Locate the cell with the specified text and output its [X, Y] center coordinate. 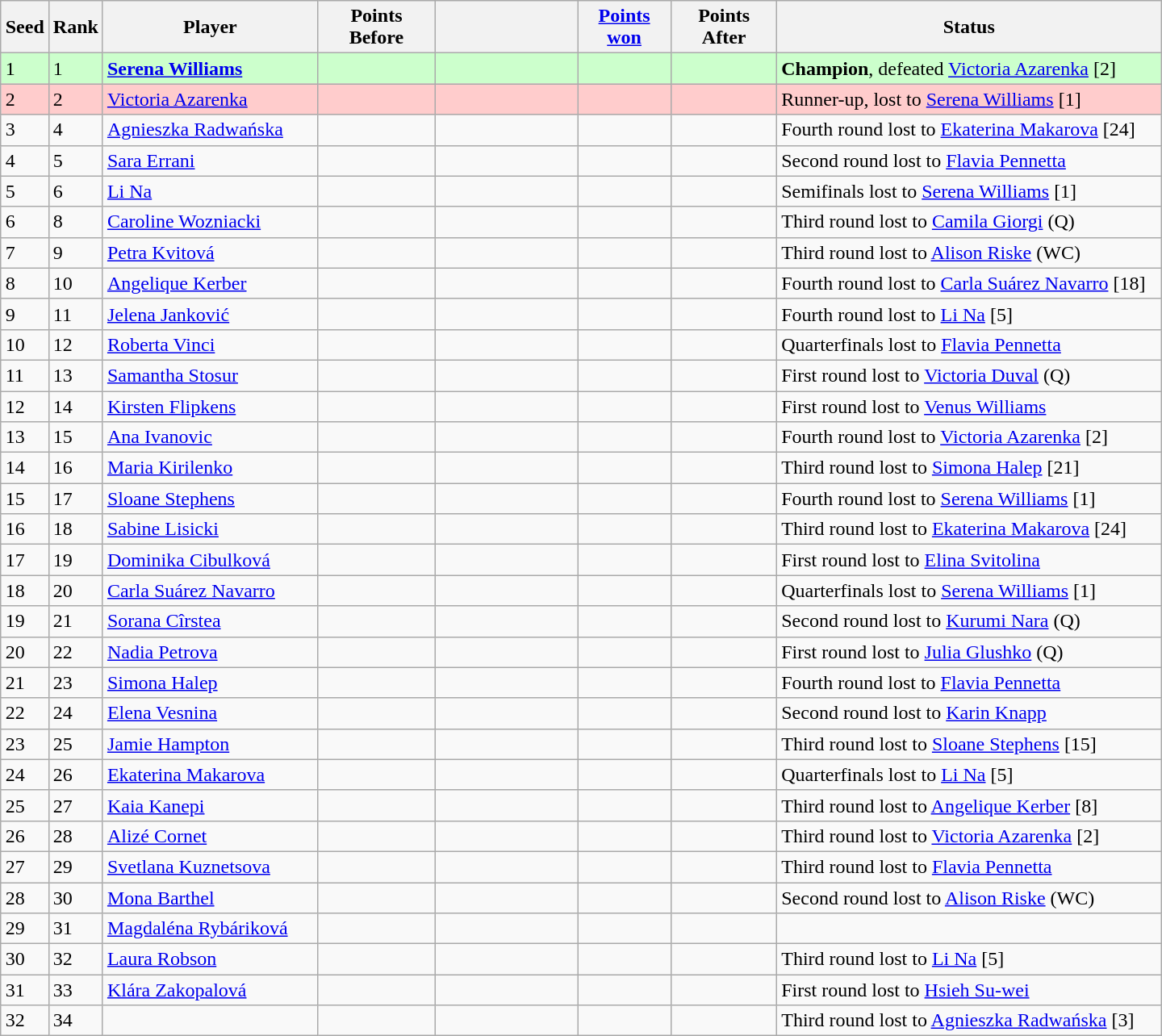
Petra Kvitová [210, 253]
Runner-up, lost to Serena Williams [1] [969, 99]
Quarterfinals lost to Li Na [5] [969, 775]
First round lost to Victoria Duval (Q) [969, 375]
Fourth round lost to Serena Williams [1] [969, 499]
Simona Halep [210, 683]
Status [969, 27]
Serena Williams [210, 69]
Points After [725, 27]
Third round lost to Alison Riske (WC) [969, 253]
Third round lost to Ekaterina Makarova [24] [969, 529]
Samantha Stosur [210, 375]
Fourth round lost to Ekaterina Makarova [24] [969, 130]
Laura Robson [210, 959]
Ekaterina Makarova [210, 775]
34 [76, 1021]
Li Na [210, 191]
Nadia Petrova [210, 652]
Fourth round lost to Li Na [5] [969, 314]
Elena Vesnina [210, 713]
Maria Kirilenko [210, 468]
Roberta Vinci [210, 345]
Sloane Stephens [210, 499]
Klára Zakopalová [210, 990]
First round lost to Hsieh Su-wei [969, 990]
Semifinals lost to Serena Williams [1] [969, 191]
Mona Barthel [210, 898]
Third round lost to Simona Halep [21] [969, 468]
First round lost to Julia Glushko (Q) [969, 652]
Points won [625, 27]
First round lost to Venus Williams [969, 406]
Agnieszka Radwańska [210, 130]
Kirsten Flipkens [210, 406]
Player [210, 27]
Angelique Kerber [210, 283]
Third round lost to Flavia Pennetta [969, 867]
Jamie Hampton [210, 744]
Caroline Wozniacki [210, 222]
Second round lost to Kurumi Nara (Q) [969, 621]
Alizé Cornet [210, 836]
Dominika Cibulková [210, 560]
Fourth round lost to Victoria Azarenka [2] [969, 437]
Sorana Cîrstea [210, 621]
Victoria Azarenka [210, 99]
First round lost to Elina Svitolina [969, 560]
Jelena Janković [210, 314]
Ana Ivanovic [210, 437]
Second round lost to Karin Knapp [969, 713]
Second round lost to Flavia Pennetta [969, 161]
Third round lost to Victoria Azarenka [2] [969, 836]
7 [24, 253]
Third round lost to Camila Giorgi (Q) [969, 222]
Quarterfinals lost to Serena Williams [1] [969, 591]
Svetlana Kuznetsova [210, 867]
Second round lost to Alison Riske (WC) [969, 898]
Quarterfinals lost to Flavia Pennetta [969, 345]
Magdaléna Rybáriková [210, 929]
Third round lost to Agnieszka Radwańska [3] [969, 1021]
Fourth round lost to Flavia Pennetta [969, 683]
Sabine Lisicki [210, 529]
Carla Suárez Navarro [210, 591]
Fourth round lost to Carla Suárez Navarro [18] [969, 283]
Third round lost to Angelique Kerber [8] [969, 805]
Third round lost to Sloane Stephens [15] [969, 744]
Champion, defeated Victoria Azarenka [2] [969, 69]
Third round lost to Li Na [5] [969, 959]
33 [76, 990]
Sara Errani [210, 161]
3 [24, 130]
Kaia Kanepi [210, 805]
Rank [76, 27]
Seed [24, 27]
Points Before [376, 27]
